Locate the cell with the specified text and output its (X, Y) center coordinate. 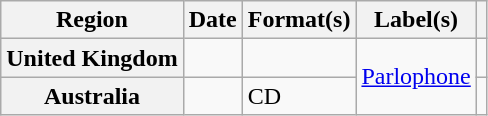
Format(s) (299, 20)
Region (92, 20)
Label(s) (416, 20)
Date (212, 20)
Parlophone (416, 77)
CD (299, 96)
Australia (92, 96)
United Kingdom (92, 58)
